Detect which cell encompasses the target text, then output its [X, Y] center coordinate. 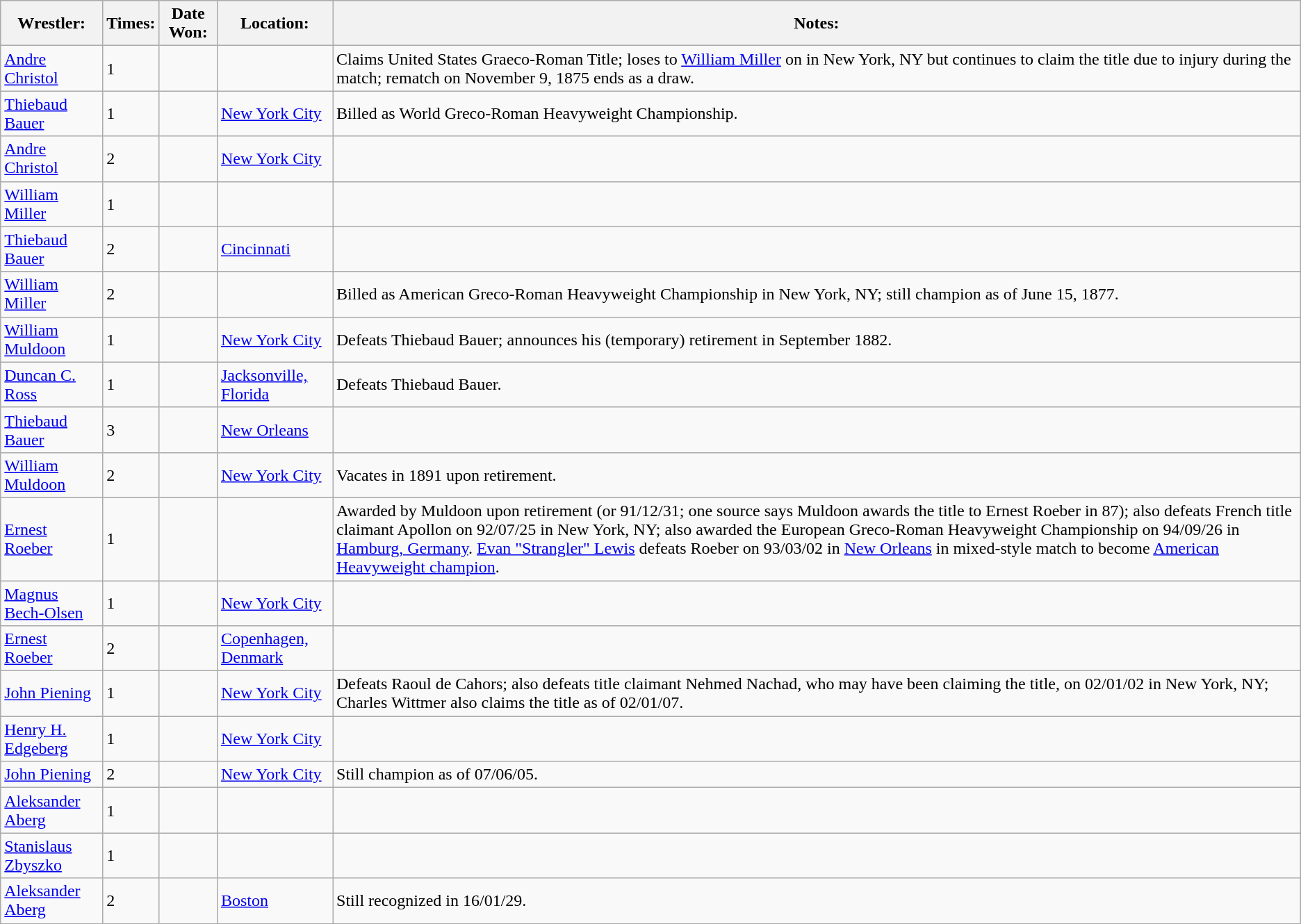
Cincinnati [275, 249]
Billed as World Greco-Roman Heavyweight Championship. [816, 114]
Boston [275, 900]
Billed as American Greco-Roman Heavyweight Championship in New York, NY; still champion as of June 15, 1877. [816, 295]
Stanislaus Zbyszko [51, 856]
Date Won: [188, 24]
Defeats Thiebaud Bauer. [816, 385]
Notes: [816, 24]
Wrestler: [51, 24]
Still recognized in 16/01/29. [816, 900]
Jacksonville, Florida [275, 385]
Location: [275, 24]
Vacates in 1891 upon retirement. [816, 475]
Still champion as of 07/06/05. [816, 775]
Defeats Thiebaud Bauer; announces his (temporary) retirement in September 1882. [816, 339]
Duncan C. Ross [51, 385]
Henry H. Edgeberg [51, 739]
Copenhagen, Denmark [275, 649]
New Orleans [275, 429]
Magnus Bech-Olsen [51, 603]
3 [131, 429]
Times: [131, 24]
